Detect which cell encompasses the target text, then output its (X, Y) center coordinate. 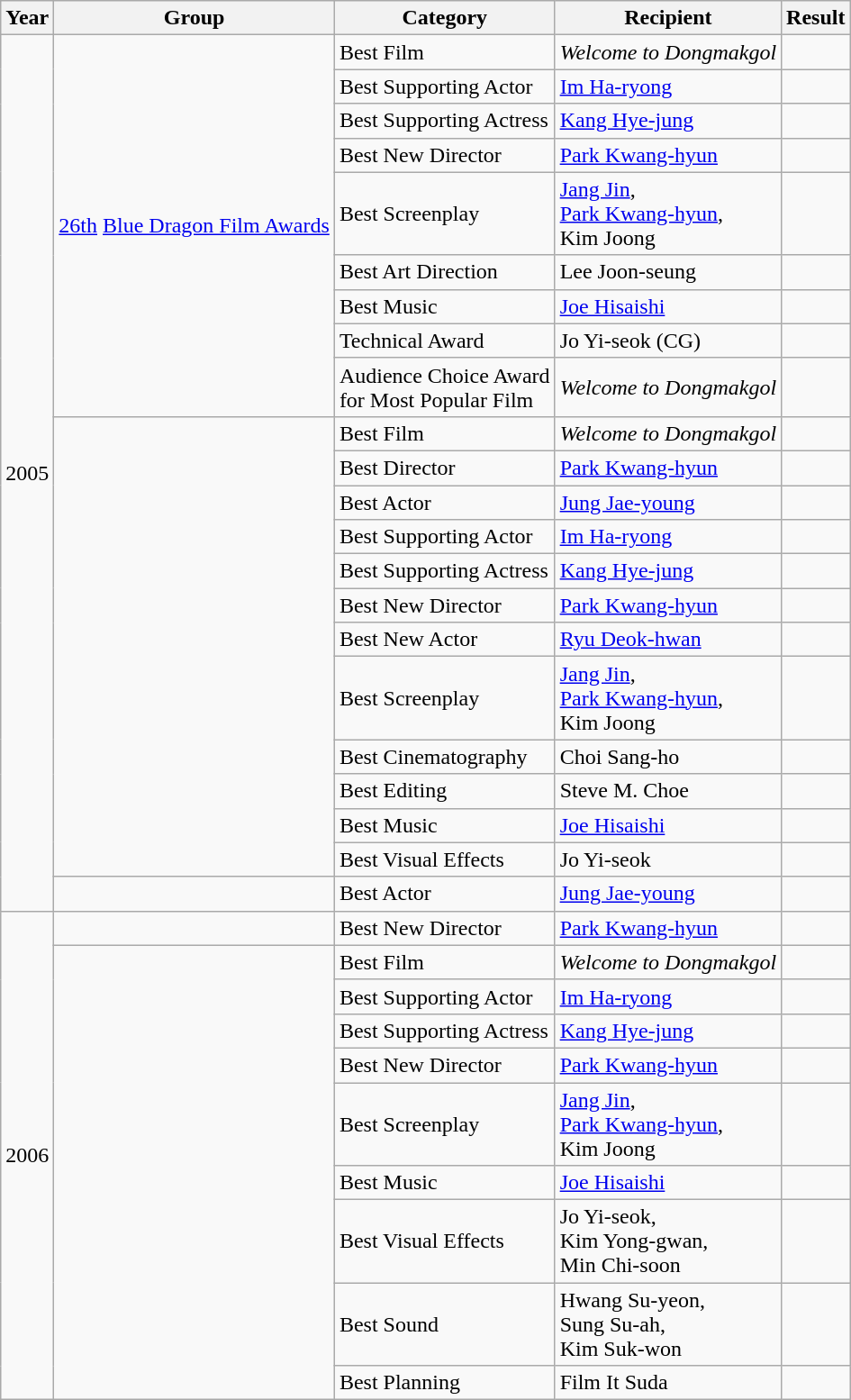
26th Blue Dragon Film Awards (195, 226)
Group (195, 18)
Choi Sang-ho (668, 757)
Best Sound (445, 1324)
Audience Choice Award for Most Popular Film (445, 387)
Lee Joon-seung (668, 272)
Best New Actor (445, 640)
Best Cinematography (445, 757)
Hwang Su-yeon,Sung Su-ah,Kim Suk-won (668, 1324)
Film It Suda (668, 1383)
Recipient (668, 18)
Ryu Deok-hwan (668, 640)
Best Planning (445, 1383)
Jo Yi-seok (CG) (668, 341)
Category (445, 18)
Jo Yi-seok (668, 859)
Result (816, 18)
Best Art Direction (445, 272)
2005 (27, 473)
Jo Yi-seok,Kim Yong-gwan,Min Chi-soon (668, 1241)
Best Director (445, 468)
Technical Award (445, 341)
Year (27, 18)
Best Editing (445, 791)
2006 (27, 1155)
Steve M. Choe (668, 791)
